Pinpoint the cell where the given text exists, returning its (X, Y) midpoint coordinate. 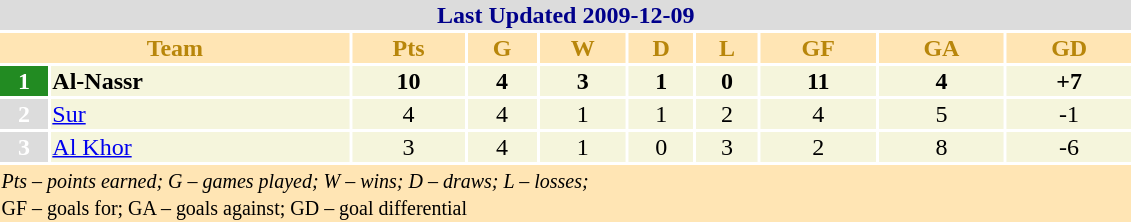
L (728, 48)
Team (175, 48)
Al Khor (200, 147)
Pts (409, 48)
Sur (200, 114)
GF (818, 48)
Al-Nassr (200, 81)
8 (941, 147)
11 (818, 81)
D (662, 48)
5 (941, 114)
10 (409, 81)
W (583, 48)
G (502, 48)
GA (941, 48)
